Capture the cell that displays the provided text and extract its (X, Y) central coordinate. 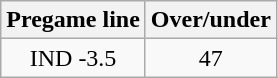
47 (210, 58)
Over/under (210, 20)
IND -3.5 (74, 58)
Pregame line (74, 20)
